Search for the cell housing the specified text and yield its [X, Y] center coordinate. 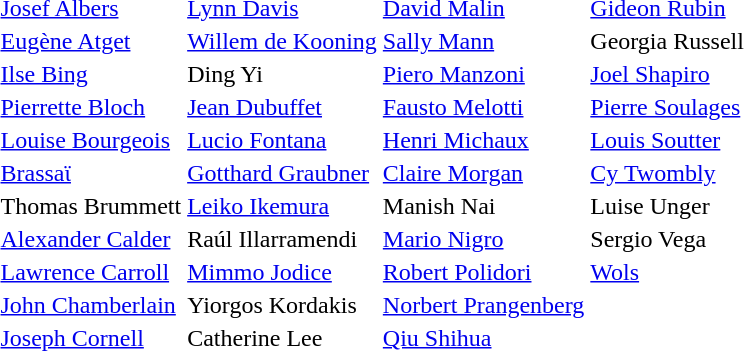
Jean Dubuffet [282, 107]
Yiorgos Kordakis [282, 305]
Lucio Fontana [282, 140]
Piero Manzoni [483, 74]
Henri Michaux [483, 140]
Willem de Kooning [282, 41]
Sally Mann [483, 41]
Leiko Ikemura [282, 206]
Ding Yi [282, 74]
Fausto Melotti [483, 107]
Norbert Prangenberg [483, 305]
Mimmo Jodice [282, 272]
Gotthard Graubner [282, 173]
Robert Polidori [483, 272]
Manish Nai [483, 206]
Raúl Illarramendi [282, 239]
Claire Morgan [483, 173]
Mario Nigro [483, 239]
